Output the [X, Y] coordinate of the center of the cell containing the given text.  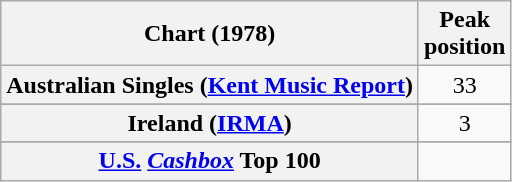
Chart (1978) [210, 34]
Australian Singles (Kent Music Report) [210, 85]
3 [464, 123]
33 [464, 85]
Peakposition [464, 34]
Ireland (IRMA) [210, 123]
U.S. Cashbox Top 100 [210, 161]
